Scan for the cell matching the given text and deliver its [x, y] coordinate at center. 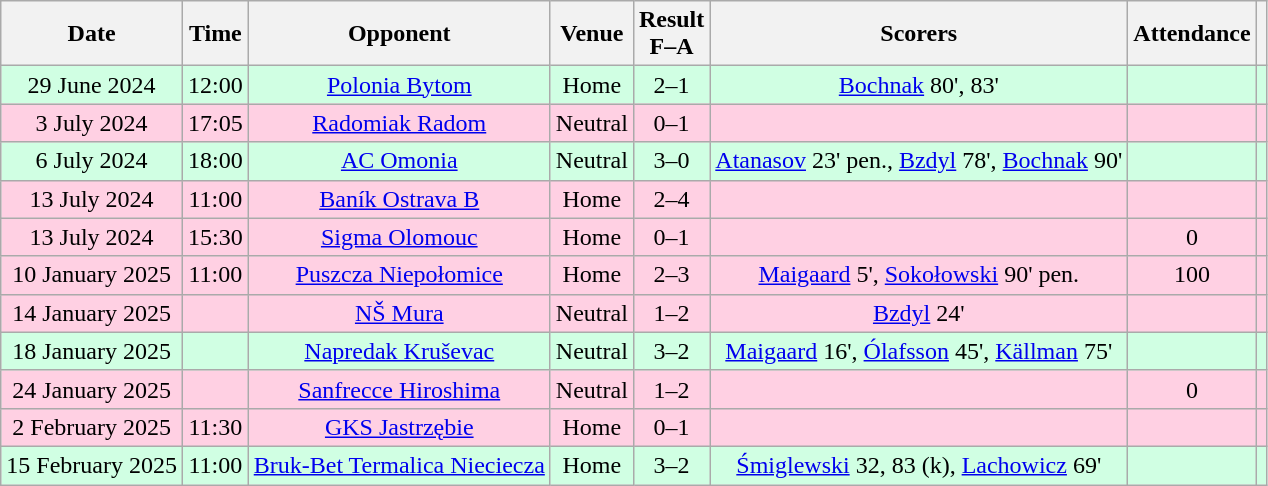
Bruk-Bet Termalica Nieciecza [399, 465]
Date [92, 34]
Sigma Olomouc [399, 237]
AC Omonia [399, 161]
Bochnak 80', 83' [919, 85]
Radomiak Radom [399, 123]
Maigaard 5', Sokołowski 90' pen. [919, 275]
ResultF–A [671, 34]
12:00 [215, 85]
Maigaard 16', Ólafsson 45', Källman 75' [919, 351]
Śmiglewski 32, 83 (k), Lachowicz 69' [919, 465]
2 February 2025 [92, 427]
Baník Ostrava B [399, 199]
29 June 2024 [92, 85]
GKS Jastrzębie [399, 427]
3–0 [671, 161]
Opponent [399, 34]
2–1 [671, 85]
100 [1192, 275]
18 January 2025 [92, 351]
6 July 2024 [92, 161]
Polonia Bytom [399, 85]
24 January 2025 [92, 389]
2–3 [671, 275]
2–4 [671, 199]
Bzdyl 24' [919, 313]
3 July 2024 [92, 123]
Venue [592, 34]
NŠ Mura [399, 313]
Scorers [919, 34]
11:30 [215, 427]
14 January 2025 [92, 313]
10 January 2025 [92, 275]
15:30 [215, 237]
Attendance [1192, 34]
18:00 [215, 161]
Napredak Kruševac [399, 351]
Atanasov 23' pen., Bzdyl 78', Bochnak 90' [919, 161]
17:05 [215, 123]
Time [215, 34]
15 February 2025 [92, 465]
Puszcza Niepołomice [399, 275]
Sanfrecce Hiroshima [399, 389]
